Locate the cell with the specified text and output its [X, Y] center coordinate. 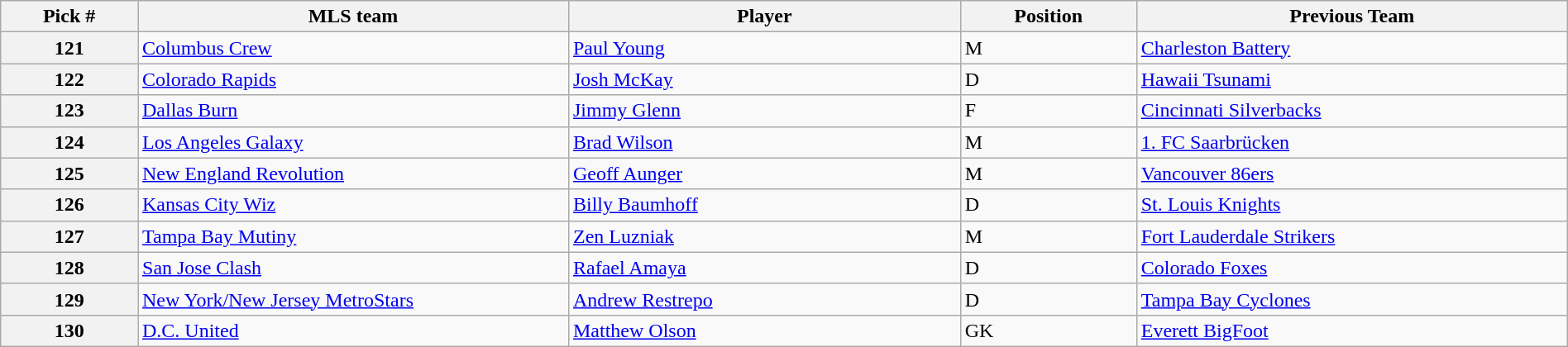
130 [69, 330]
123 [69, 111]
127 [69, 236]
Billy Baumhoff [764, 205]
Jimmy Glenn [764, 111]
125 [69, 173]
1. FC Saarbrücken [1351, 142]
Los Angeles Galaxy [352, 142]
Previous Team [1351, 17]
MLS team [352, 17]
Zen Luzniak [764, 236]
Rafael Amaya [764, 268]
122 [69, 79]
Position [1049, 17]
124 [69, 142]
Tampa Bay Mutiny [352, 236]
121 [69, 48]
St. Louis Knights [1351, 205]
GK [1049, 330]
Cincinnati Silverbacks [1351, 111]
Geoff Aunger [764, 173]
126 [69, 205]
Hawaii Tsunami [1351, 79]
D.C. United [352, 330]
Everett BigFoot [1351, 330]
128 [69, 268]
Matthew Olson [764, 330]
Vancouver 86ers [1351, 173]
Colorado Rapids [352, 79]
Andrew Restrepo [764, 299]
Fort Lauderdale Strikers [1351, 236]
Tampa Bay Cyclones [1351, 299]
Colorado Foxes [1351, 268]
New England Revolution [352, 173]
F [1049, 111]
San Jose Clash [352, 268]
129 [69, 299]
Kansas City Wiz [352, 205]
Paul Young [764, 48]
Dallas Burn [352, 111]
Charleston Battery [1351, 48]
Columbus Crew [352, 48]
Player [764, 17]
New York/New Jersey MetroStars [352, 299]
Brad Wilson [764, 142]
Josh McKay [764, 79]
Pick # [69, 17]
